Return [X, Y] of the center of cell containing provided text 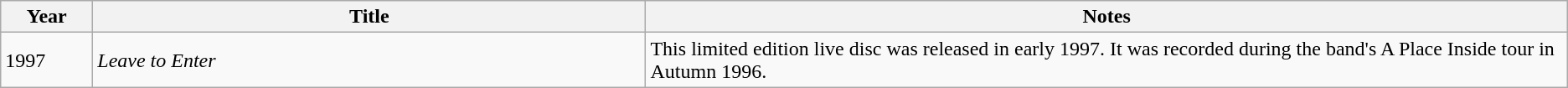
This limited edition live disc was released in early 1997. It was recorded during the band's A Place Inside tour in Autumn 1996. [1106, 60]
Notes [1106, 17]
Title [369, 17]
Year [47, 17]
Leave to Enter [369, 60]
1997 [47, 60]
